Detect which cell encompasses the target text, then output its [X, Y] center coordinate. 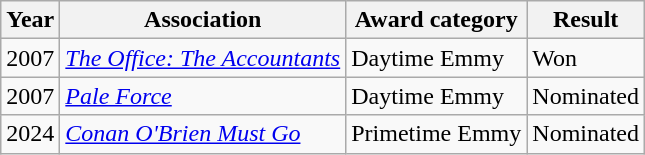
The Office: The Accountants [203, 58]
Won [586, 58]
Pale Force [203, 96]
Primetime Emmy [436, 134]
Year [30, 20]
Conan O'Brien Must Go [203, 134]
Association [203, 20]
Award category [436, 20]
2024 [30, 134]
Result [586, 20]
